For the text-containing cell, return its midpoint in [x, y] coordinate format. 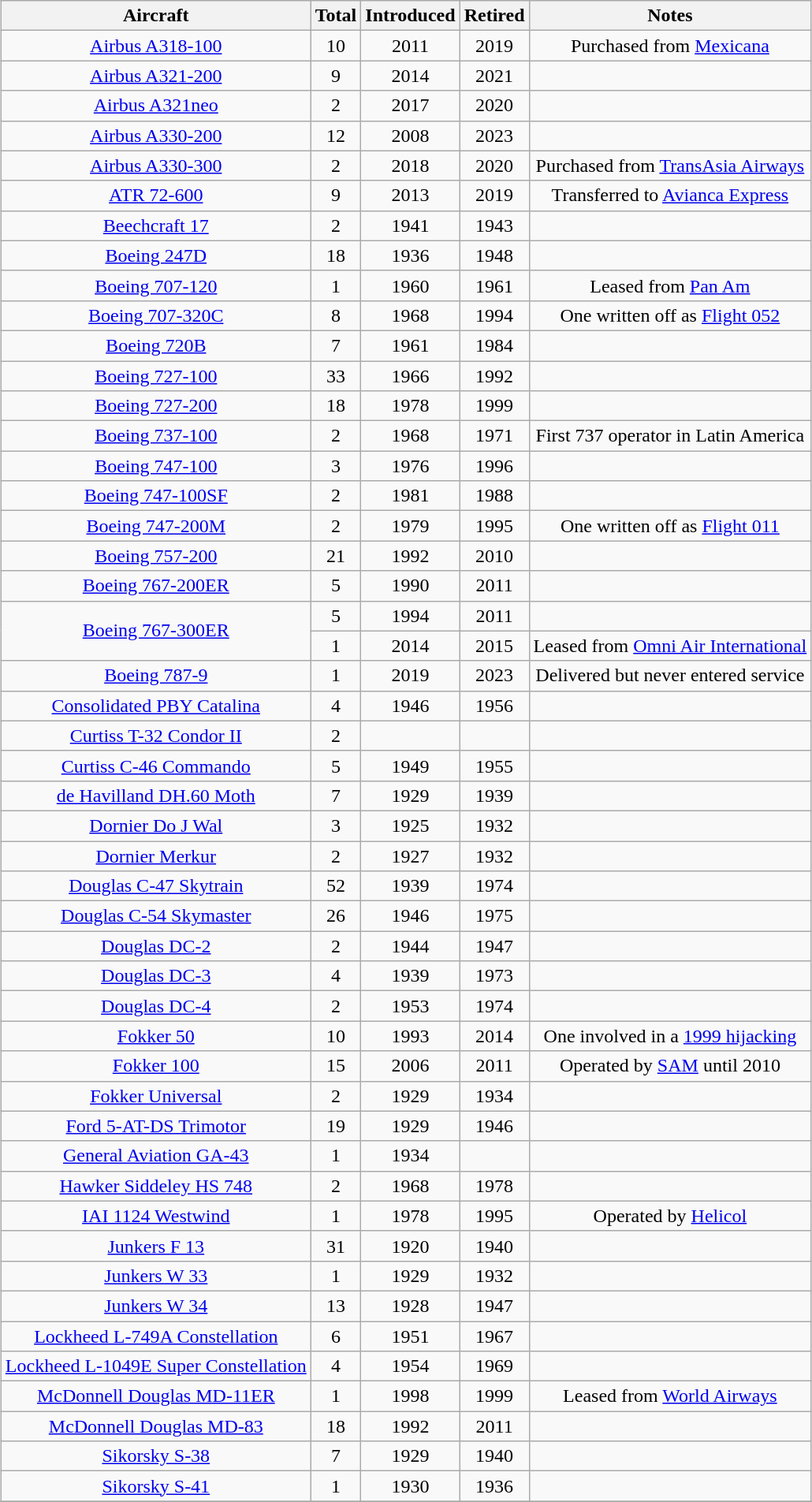
Transferred to Avianca Express [670, 196]
1949 [410, 766]
McDonnell Douglas MD-11ER [156, 1396]
Lockheed L-749A Constellation [156, 1336]
1988 [494, 496]
1930 [410, 1486]
Purchased from TransAsia Airways [670, 166]
Curtiss T-32 Condor II [156, 736]
2008 [410, 136]
Douglas DC-4 [156, 1006]
Hawker Siddeley HS 748 [156, 1186]
1969 [494, 1366]
2021 [494, 76]
1954 [410, 1366]
Total [336, 16]
6 [336, 1336]
de Havilland DH.60 Moth [156, 796]
Airbus A330-300 [156, 166]
33 [336, 376]
Airbus A321neo [156, 106]
1975 [494, 916]
Boeing 787-9 [156, 676]
Dornier Do J Wal [156, 826]
1944 [410, 946]
52 [336, 886]
19 [336, 1126]
One involved in a 1999 hijacking [670, 1036]
Lockheed L-1049E Super Constellation [156, 1366]
31 [336, 1246]
1948 [494, 255]
Sikorsky S-38 [156, 1456]
1920 [410, 1246]
Boeing 727-200 [156, 406]
McDonnell Douglas MD-83 [156, 1426]
1976 [410, 466]
1979 [410, 526]
Junkers W 34 [156, 1306]
1943 [494, 225]
Consolidated PBY Catalina [156, 706]
1984 [494, 345]
ATR 72-600 [156, 196]
21 [336, 556]
One written off as Flight 052 [670, 315]
First 737 operator in Latin America [670, 436]
Leased from Pan Am [670, 285]
Notes [670, 16]
Fokker Universal [156, 1096]
Retired [494, 16]
2010 [494, 556]
1966 [410, 376]
Delivered but never entered service [670, 676]
Operated by Helicol [670, 1216]
1941 [410, 225]
Aircraft [156, 16]
Douglas DC-2 [156, 946]
Dornier Merkur [156, 855]
Airbus A330-200 [156, 136]
1990 [410, 586]
Sikorsky S-41 [156, 1486]
Boeing 707-320C [156, 315]
12 [336, 136]
Ford 5-AT-DS Trimotor [156, 1126]
1971 [494, 436]
1956 [494, 706]
1951 [410, 1336]
Airbus A321-200 [156, 76]
26 [336, 916]
1996 [494, 466]
IAI 1124 Westwind [156, 1216]
Douglas C-54 Skymaster [156, 916]
Boeing 767-200ER [156, 586]
1955 [494, 766]
Fokker 50 [156, 1036]
2013 [410, 196]
Airbus A318-100 [156, 46]
2018 [410, 166]
Douglas C-47 Skytrain [156, 886]
1927 [410, 855]
Boeing 747-100SF [156, 496]
Boeing 767-300ER [156, 631]
1973 [494, 976]
1998 [410, 1396]
Boeing 727-100 [156, 376]
2015 [494, 646]
Junkers F 13 [156, 1246]
2006 [410, 1066]
1993 [410, 1036]
Introduced [410, 16]
Operated by SAM until 2010 [670, 1066]
Leased from Omni Air International [670, 646]
Leased from World Airways [670, 1396]
Boeing 747-200M [156, 526]
13 [336, 1306]
Fokker 100 [156, 1066]
Purchased from Mexicana [670, 46]
1925 [410, 826]
1953 [410, 1006]
Boeing 707-120 [156, 285]
Junkers W 33 [156, 1276]
Boeing 747-100 [156, 466]
Douglas DC-3 [156, 976]
Boeing 720B [156, 345]
1928 [410, 1306]
8 [336, 315]
General Aviation GA-43 [156, 1156]
1981 [410, 496]
Boeing 737-100 [156, 436]
Boeing 247D [156, 255]
One written off as Flight 011 [670, 526]
1967 [494, 1336]
Boeing 757-200 [156, 556]
15 [336, 1066]
Beechcraft 17 [156, 225]
1960 [410, 285]
2017 [410, 106]
Curtiss C-46 Commando [156, 766]
